Search for the cell housing the specified text and yield its [x, y] center coordinate. 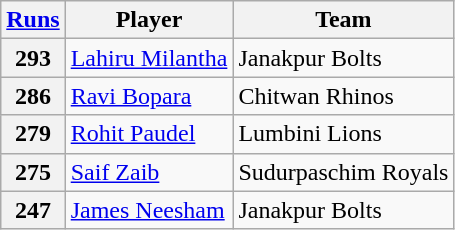
Team [344, 20]
Player [149, 20]
Ravi Bopara [149, 96]
Chitwan Rhinos [344, 96]
247 [33, 210]
Lahiru Milantha [149, 58]
Rohit Paudel [149, 134]
293 [33, 58]
275 [33, 172]
286 [33, 96]
Saif Zaib [149, 172]
Sudurpaschim Royals [344, 172]
279 [33, 134]
Lumbini Lions [344, 134]
Runs [33, 20]
James Neesham [149, 210]
